Extract the (X, Y) coordinate from the center of the cell holding the provided text.  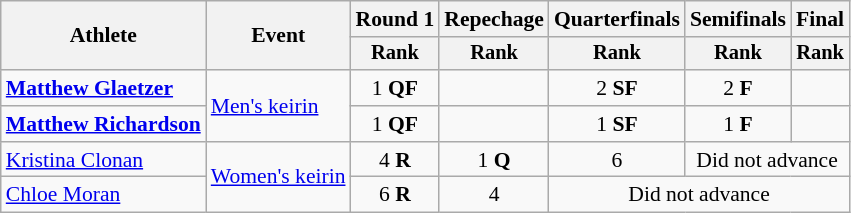
Kristina Clonan (104, 160)
Quarterfinals (617, 19)
Round 1 (396, 19)
1 F (738, 124)
Athlete (104, 36)
Matthew Glaetzer (104, 88)
Matthew Richardson (104, 124)
6 R (396, 195)
Semifinals (738, 19)
2 SF (617, 88)
Repechage (494, 19)
4 R (396, 160)
Chloe Moran (104, 195)
4 (494, 195)
Event (278, 36)
1 Q (494, 160)
2 F (738, 88)
Men's keirin (278, 106)
1 SF (617, 124)
Final (820, 19)
6 (617, 160)
Women's keirin (278, 178)
